Identify which cell holds the provided text, then report its (X, Y) central coordinate. 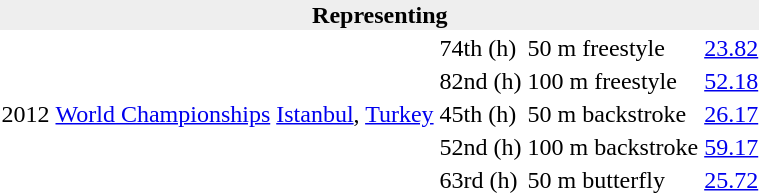
100 m freestyle (613, 81)
52nd (h) (480, 147)
50 m backstroke (613, 114)
100 m backstroke (613, 147)
50 m freestyle (613, 48)
82nd (h) (480, 81)
45th (h) (480, 114)
74th (h) (480, 48)
